Pinpoint the cell where the given text exists, returning its [x, y] midpoint coordinate. 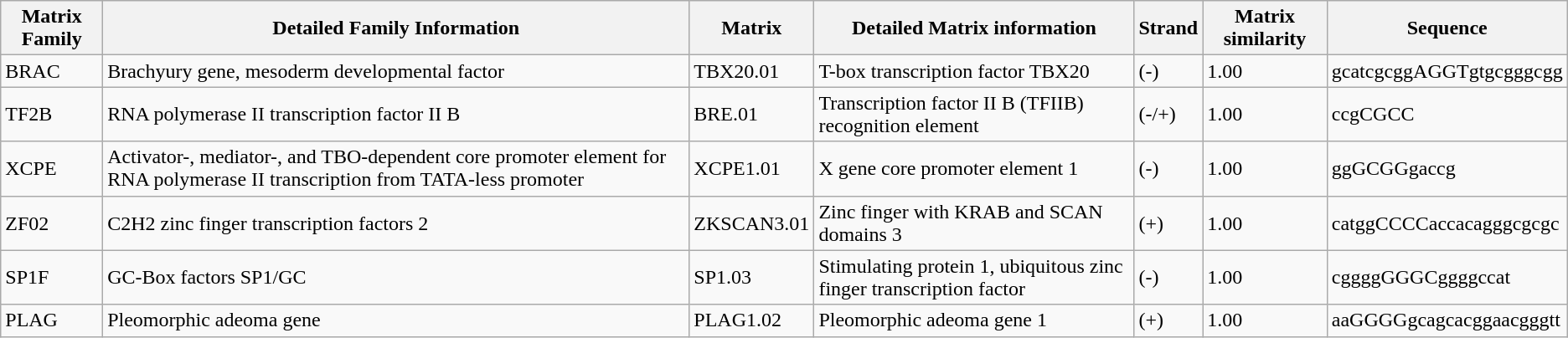
Brachyury gene, mesoderm developmental factor [396, 71]
PLAG [52, 320]
TBX20.01 [752, 71]
SP1.03 [752, 278]
Detailed Family Information [396, 28]
catggCCCCaccacagggcgcgc [1447, 223]
aaGGGGgcagcacggaacgggtt [1447, 320]
Zinc finger with KRAB and SCAN domains 3 [974, 223]
TF2B [52, 114]
XCPE1.01 [752, 169]
ccgCGCC [1447, 114]
cggggGGGCggggccat [1447, 278]
Detailed Matrix information [974, 28]
X gene core promoter element 1 [974, 169]
T-box transcription factor TBX20 [974, 71]
(-/+) [1168, 114]
Activator-, mediator-, and TBO-dependent core promoter element for RNA polymerase II transcription from TATA-less promoter [396, 169]
Pleomorphic adeoma gene [396, 320]
PLAG1.02 [752, 320]
Matrix [752, 28]
RNA polymerase II transcription factor II B [396, 114]
Stimulating protein 1, ubiquitous zinc finger transcription factor [974, 278]
C2H2 zinc finger transcription factors 2 [396, 223]
Matrix similarity [1265, 28]
BRAC [52, 71]
Pleomorphic adeoma gene 1 [974, 320]
ZF02 [52, 223]
Sequence [1447, 28]
ggGCGGgaccg [1447, 169]
gcatcgcggAGGTgtgcgggcgg [1447, 71]
SP1F [52, 278]
GC-Box factors SP1/GC [396, 278]
XCPE [52, 169]
BRE.01 [752, 114]
Strand [1168, 28]
Transcription factor II B (TFIIB) recognition element [974, 114]
ZKSCAN3.01 [752, 223]
Matrix Family [52, 28]
